For the text-containing cell, return its midpoint in [X, Y] coordinate format. 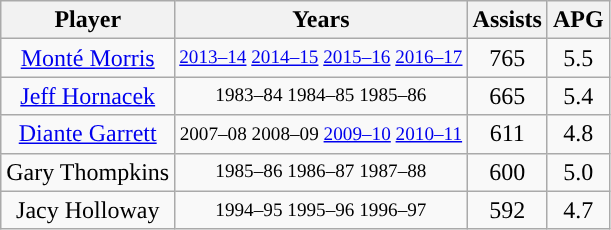
4.8 [578, 134]
Jeff Hornacek [88, 96]
665 [507, 96]
Player [88, 20]
Years [321, 20]
4.7 [578, 210]
1985–86 1986–87 1987–88 [321, 172]
APG [578, 20]
1994–95 1995–96 1996–97 [321, 210]
765 [507, 58]
Assists [507, 20]
Monté Morris [88, 58]
Diante Garrett [88, 134]
5.5 [578, 58]
Jacy Holloway [88, 210]
600 [507, 172]
592 [507, 210]
2007–08 2008–09 2009–10 2010–11 [321, 134]
1983–84 1984–85 1985–86 [321, 96]
Gary Thompkins [88, 172]
5.0 [578, 172]
2013–14 2014–15 2015–16 2016–17 [321, 58]
611 [507, 134]
5.4 [578, 96]
